Search for the cell housing the specified text and yield its (x, y) center coordinate. 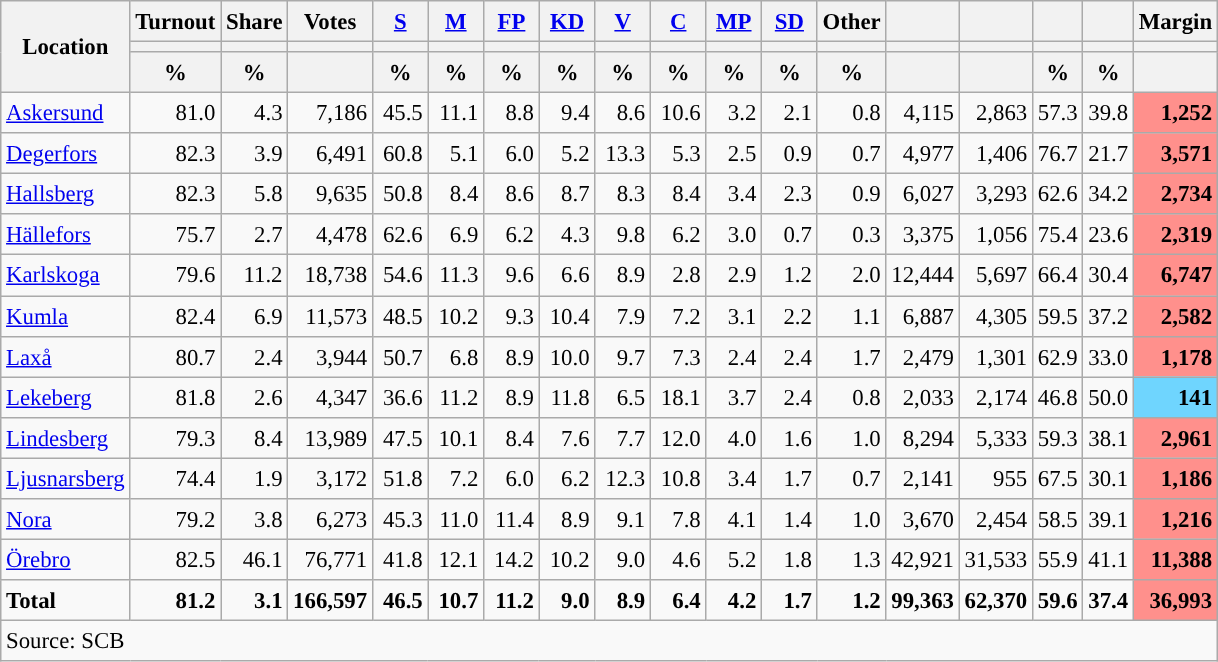
57.3 (1057, 114)
10.7 (456, 600)
38.1 (1108, 438)
M (456, 22)
5,333 (996, 438)
48.5 (400, 316)
46.8 (1057, 398)
Other (852, 22)
6,887 (922, 316)
12.1 (456, 560)
Margin (1175, 22)
41.8 (400, 560)
7.8 (678, 520)
31,533 (996, 560)
75.7 (176, 234)
82.4 (176, 316)
Kumla (66, 316)
11.8 (567, 398)
2,033 (922, 398)
Hällefors (66, 234)
1.6 (790, 438)
166,597 (330, 600)
50.8 (400, 194)
3,571 (1175, 154)
4,347 (330, 398)
6,273 (330, 520)
3,670 (922, 520)
4.2 (734, 600)
21.7 (1108, 154)
3,375 (922, 234)
6.8 (456, 356)
51.8 (400, 478)
Location (66, 47)
9.3 (512, 316)
9,635 (330, 194)
V (623, 22)
2,319 (1175, 234)
36.6 (400, 398)
62,370 (996, 600)
45.5 (400, 114)
42,921 (922, 560)
12,444 (922, 276)
Ljusnarsberg (66, 478)
34.2 (1108, 194)
9.7 (623, 356)
Laxå (66, 356)
3,293 (996, 194)
1,186 (1175, 478)
10.8 (678, 478)
Total (66, 600)
Votes (330, 22)
10.6 (678, 114)
59.5 (1057, 316)
8,294 (922, 438)
8.7 (567, 194)
6.5 (623, 398)
9.8 (623, 234)
Örebro (66, 560)
74.4 (176, 478)
11,388 (1175, 560)
79.6 (176, 276)
2.8 (678, 276)
23.6 (1108, 234)
60.8 (400, 154)
7.9 (623, 316)
3.0 (734, 234)
3.2 (734, 114)
75.4 (1057, 234)
4.0 (734, 438)
4,115 (922, 114)
10.0 (567, 356)
47.5 (400, 438)
46.1 (254, 560)
46.5 (400, 600)
1,406 (996, 154)
50.7 (400, 356)
4,977 (922, 154)
C (678, 22)
5.3 (678, 154)
50.0 (1108, 398)
58.5 (1057, 520)
62.9 (1057, 356)
Degerfors (66, 154)
2,479 (922, 356)
5.8 (254, 194)
2.1 (790, 114)
3,172 (330, 478)
1.4 (790, 520)
1.3 (852, 560)
45.3 (400, 520)
36,993 (1175, 600)
37.2 (1108, 316)
18.1 (678, 398)
2.6 (254, 398)
10.1 (456, 438)
30.4 (1108, 276)
67.5 (1057, 478)
82.5 (176, 560)
11.3 (456, 276)
2,454 (996, 520)
76.7 (1057, 154)
7.6 (567, 438)
S (400, 22)
3.8 (254, 520)
59.3 (1057, 438)
955 (996, 478)
39.8 (1108, 114)
Share (254, 22)
66.4 (1057, 276)
18,738 (330, 276)
9.1 (623, 520)
1.9 (254, 478)
81.2 (176, 600)
6.6 (567, 276)
6,027 (922, 194)
79.2 (176, 520)
FP (512, 22)
3.7 (734, 398)
6,491 (330, 154)
1.8 (790, 560)
3,944 (330, 356)
8.3 (623, 194)
Turnout (176, 22)
4,478 (330, 234)
2.0 (852, 276)
2,141 (922, 478)
SD (790, 22)
11.1 (456, 114)
3.9 (254, 154)
99,363 (922, 600)
55.9 (1057, 560)
2.7 (254, 234)
4,305 (996, 316)
2.3 (790, 194)
59.6 (1057, 600)
8.8 (512, 114)
2.9 (734, 276)
7.7 (623, 438)
6,747 (1175, 276)
7.3 (678, 356)
Hallsberg (66, 194)
1,056 (996, 234)
41.1 (1108, 560)
81.8 (176, 398)
4.6 (678, 560)
54.6 (400, 276)
33.0 (1108, 356)
9.6 (512, 276)
11.0 (456, 520)
2.5 (734, 154)
5,697 (996, 276)
13.3 (623, 154)
79.3 (176, 438)
30.1 (1108, 478)
81.0 (176, 114)
10.4 (567, 316)
Nora (66, 520)
11,573 (330, 316)
2,582 (1175, 316)
Lindesberg (66, 438)
141 (1175, 398)
7,186 (330, 114)
2,734 (1175, 194)
13,989 (330, 438)
76,771 (330, 560)
2,174 (996, 398)
2.2 (790, 316)
11.4 (512, 520)
2,863 (996, 114)
12.0 (678, 438)
1,178 (1175, 356)
9.4 (567, 114)
5.1 (456, 154)
KD (567, 22)
80.7 (176, 356)
MP (734, 22)
Karlskoga (66, 276)
14.2 (512, 560)
37.4 (1108, 600)
6.4 (678, 600)
1,301 (996, 356)
0.3 (852, 234)
Lekeberg (66, 398)
39.1 (1108, 520)
Askersund (66, 114)
2,961 (1175, 438)
Source: SCB (610, 640)
1,216 (1175, 520)
12.3 (623, 478)
4.1 (734, 520)
1,252 (1175, 114)
1.1 (852, 316)
